Scan for the cell matching the given text and deliver its [X, Y] coordinate at center. 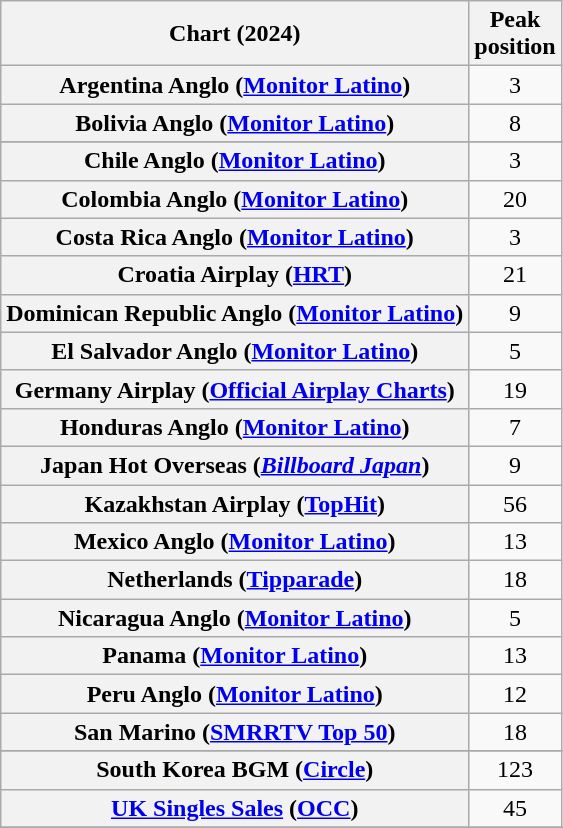
19 [515, 389]
Chile Anglo (Monitor Latino) [235, 161]
Germany Airplay (Official Airplay Charts) [235, 389]
12 [515, 694]
21 [515, 275]
45 [515, 808]
Honduras Anglo (Monitor Latino) [235, 427]
Argentina Anglo (Monitor Latino) [235, 85]
Mexico Anglo (Monitor Latino) [235, 542]
Croatia Airplay (HRT) [235, 275]
San Marino (SMRRTV Top 50) [235, 732]
Costa Rica Anglo (Monitor Latino) [235, 237]
Nicaragua Anglo (Monitor Latino) [235, 618]
Dominican Republic Anglo (Monitor Latino) [235, 313]
Japan Hot Overseas (Billboard Japan) [235, 465]
Chart (2024) [235, 34]
Colombia Anglo (Monitor Latino) [235, 199]
7 [515, 427]
Kazakhstan Airplay (TopHit) [235, 503]
Netherlands (Tipparade) [235, 580]
South Korea BGM (Circle) [235, 770]
UK Singles Sales (OCC) [235, 808]
56 [515, 503]
El Salvador Anglo (Monitor Latino) [235, 351]
Peru Anglo (Monitor Latino) [235, 694]
Bolivia Anglo (Monitor Latino) [235, 123]
20 [515, 199]
Peakposition [515, 34]
123 [515, 770]
8 [515, 123]
Panama (Monitor Latino) [235, 656]
